Scan for the cell matching the given text and deliver its [X, Y] coordinate at center. 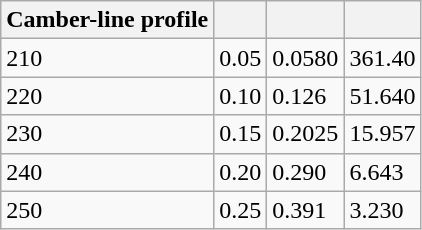
230 [108, 134]
0.2025 [306, 134]
0.15 [240, 134]
3.230 [382, 210]
361.40 [382, 58]
0.10 [240, 96]
6.643 [382, 172]
0.391 [306, 210]
220 [108, 96]
51.640 [382, 96]
250 [108, 210]
210 [108, 58]
15.957 [382, 134]
0.290 [306, 172]
0.05 [240, 58]
0.25 [240, 210]
240 [108, 172]
0.0580 [306, 58]
0.126 [306, 96]
Camber-line profile [108, 20]
0.20 [240, 172]
